Extract the [X, Y] coordinate from the center of the cell holding the provided text.  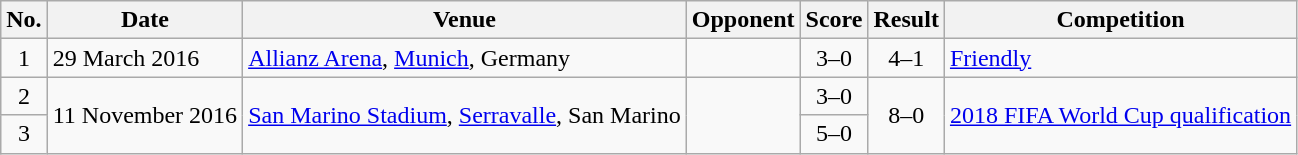
4–1 [906, 58]
1 [24, 58]
29 March 2016 [144, 58]
2 [24, 96]
Allianz Arena, Munich, Germany [465, 58]
8–0 [906, 115]
2018 FIFA World Cup qualification [1120, 115]
11 November 2016 [144, 115]
Friendly [1120, 58]
Result [906, 20]
Competition [1120, 20]
San Marino Stadium, Serravalle, San Marino [465, 115]
3 [24, 134]
Date [144, 20]
Score [834, 20]
Opponent [743, 20]
5–0 [834, 134]
No. [24, 20]
Venue [465, 20]
